Provide the [x, y] coordinate of the cell's center where the given text is located.  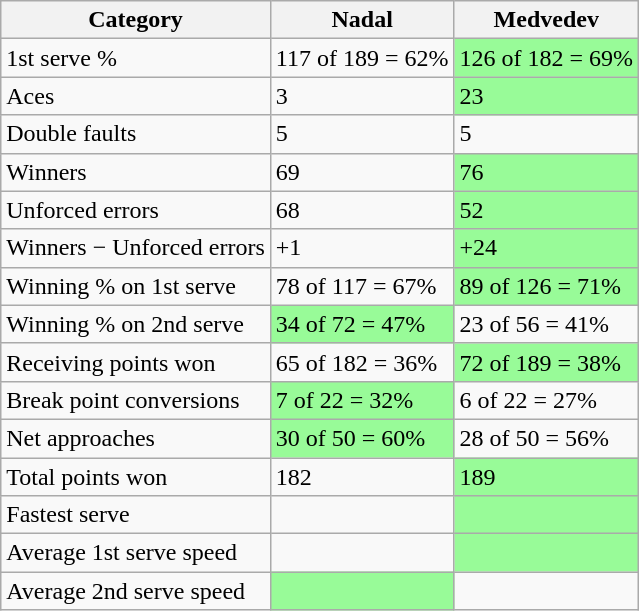
Winning % on 2nd serve [136, 324]
89 of 126 = 71% [546, 286]
72 of 189 = 38% [546, 362]
Unforced errors [136, 210]
Nadal [362, 20]
76 [546, 172]
189 [546, 477]
Category [136, 20]
68 [362, 210]
Average 2nd serve speed [136, 591]
69 [362, 172]
182 [362, 477]
Aces [136, 96]
Total points won [136, 477]
117 of 189 = 62% [362, 58]
Break point conversions [136, 400]
52 [546, 210]
+24 [546, 248]
Fastest serve [136, 515]
Receiving points won [136, 362]
Medvedev [546, 20]
6 of 22 = 27% [546, 400]
23 [546, 96]
3 [362, 96]
78 of 117 = 67% [362, 286]
Winning % on 1st serve [136, 286]
+1 [362, 248]
34 of 72 = 47% [362, 324]
Double faults [136, 134]
1st serve % [136, 58]
7 of 22 = 32% [362, 400]
Winners [136, 172]
126 of 182 = 69% [546, 58]
23 of 56 = 41% [546, 324]
Average 1st serve speed [136, 553]
30 of 50 = 60% [362, 438]
Winners − Unforced errors [136, 248]
Net approaches [136, 438]
65 of 182 = 36% [362, 362]
28 of 50 = 56% [546, 438]
